Capture the cell that displays the provided text and extract its (x, y) central coordinate. 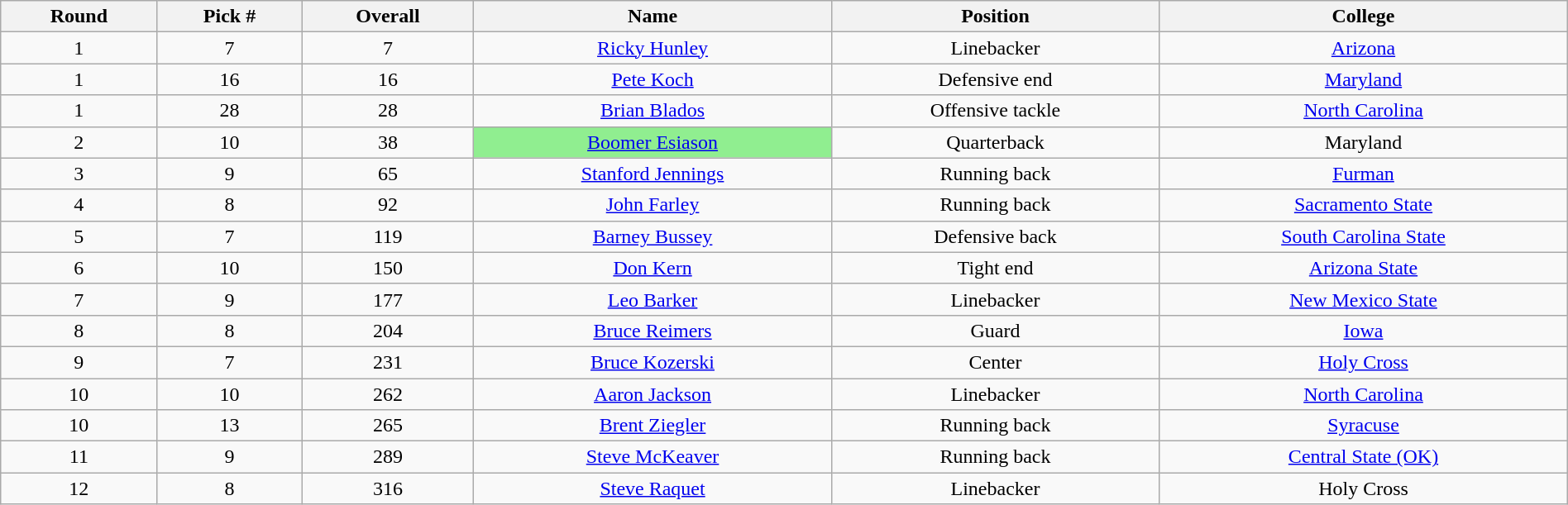
Steve Raquet (653, 488)
5 (79, 236)
Arizona (1363, 48)
265 (388, 426)
289 (388, 457)
Brent Ziegler (653, 426)
Bruce Kozerski (653, 362)
Defensive end (996, 79)
Quarterback (996, 142)
38 (388, 142)
Central State (OK) (1363, 457)
New Mexico State (1363, 299)
Boomer Esiason (653, 142)
Sacramento State (1363, 205)
11 (79, 457)
Position (996, 17)
Furman (1363, 174)
South Carolina State (1363, 236)
Tight end (996, 268)
Pick # (230, 17)
65 (388, 174)
Steve McKeaver (653, 457)
Stanford Jennings (653, 174)
Syracuse (1363, 426)
Center (996, 362)
150 (388, 268)
College (1363, 17)
204 (388, 331)
Defensive back (996, 236)
Bruce Reimers (653, 331)
92 (388, 205)
262 (388, 394)
119 (388, 236)
4 (79, 205)
Name (653, 17)
Pete Koch (653, 79)
John Farley (653, 205)
Arizona State (1363, 268)
231 (388, 362)
12 (79, 488)
3 (79, 174)
Iowa (1363, 331)
Don Kern (653, 268)
6 (79, 268)
Aaron Jackson (653, 394)
Guard (996, 331)
Round (79, 17)
Overall (388, 17)
Leo Barker (653, 299)
2 (79, 142)
13 (230, 426)
Brian Blados (653, 111)
Offensive tackle (996, 111)
Barney Bussey (653, 236)
Ricky Hunley (653, 48)
316 (388, 488)
177 (388, 299)
